Detect which cell encompasses the target text, then output its [x, y] center coordinate. 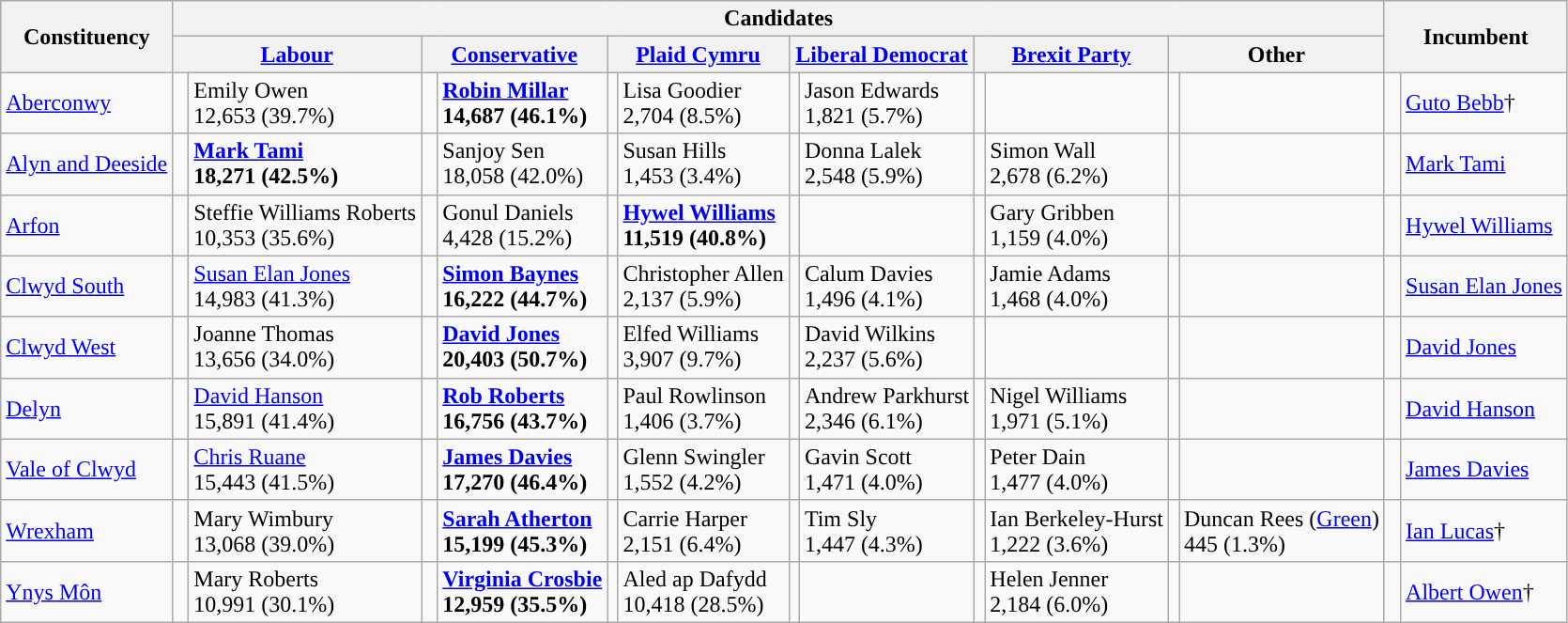
Nigel Williams1,971 (5.1%) [1077, 408]
Hywel Williams [1484, 226]
Chris Ruane15,443 (41.5%) [305, 470]
Labour [297, 55]
Candidates [779, 19]
Jamie Adams1,468 (4.0%) [1077, 286]
Liberal Democrat [881, 55]
Gonul Daniels4,428 (15.2%) [522, 226]
Carrie Harper2,151 (6.4%) [703, 530]
Mary Roberts10,991 (30.1%) [305, 592]
Constituency [86, 37]
James Davies [1484, 470]
Sanjoy Sen18,058 (42.0%) [522, 164]
Andrew Parkhurst2,346 (6.1%) [886, 408]
Emily Owen12,653 (39.7%) [305, 103]
Arfon [86, 226]
Plaid Cymru [699, 55]
Peter Dain1,477 (4.0%) [1077, 470]
Incumbent [1476, 37]
Mark Tami18,271 (42.5%) [305, 164]
Glenn Swingler1,552 (4.2%) [703, 470]
Paul Rowlinson1,406 (3.7%) [703, 408]
Simon Baynes16,222 (44.7%) [522, 286]
Vale of Clwyd [86, 470]
Joanne Thomas13,656 (34.0%) [305, 348]
Calum Davies1,496 (4.1%) [886, 286]
Steffie Williams Roberts10,353 (35.6%) [305, 226]
Guto Bebb† [1484, 103]
Hywel Williams11,519 (40.8%) [703, 226]
Wrexham [86, 530]
Lisa Goodier2,704 (8.5%) [703, 103]
Robin Millar14,687 (46.1%) [522, 103]
Christopher Allen2,137 (5.9%) [703, 286]
Ynys Môn [86, 592]
Clwyd South [86, 286]
Donna Lalek2,548 (5.9%) [886, 164]
Sarah Atherton15,199 (45.3%) [522, 530]
Delyn [86, 408]
Gavin Scott1,471 (4.0%) [886, 470]
Aberconwy [86, 103]
Ian Berkeley-Hurst1,222 (3.6%) [1077, 530]
Tim Sly1,447 (4.3%) [886, 530]
Elfed Williams3,907 (9.7%) [703, 348]
Susan Elan Jones14,983 (41.3%) [305, 286]
Mark Tami [1484, 164]
David Wilkins2,237 (5.6%) [886, 348]
Alyn and Deeside [86, 164]
Virginia Crosbie12,959 (35.5%) [522, 592]
James Davies17,270 (46.4%) [522, 470]
Rob Roberts16,756 (43.7%) [522, 408]
David Jones [1484, 348]
Jason Edwards1,821 (5.7%) [886, 103]
Brexit Party [1072, 55]
Susan Hills1,453 (3.4%) [703, 164]
David Hanson15,891 (41.4%) [305, 408]
Ian Lucas† [1484, 530]
Simon Wall2,678 (6.2%) [1077, 164]
Helen Jenner2,184 (6.0%) [1077, 592]
Clwyd West [86, 348]
David Hanson [1484, 408]
Gary Gribben1,159 (4.0%) [1077, 226]
Other [1276, 55]
Duncan Rees (Green)445 (1.3%) [1283, 530]
Mary Wimbury13,068 (39.0%) [305, 530]
David Jones20,403 (50.7%) [522, 348]
Aled ap Dafydd10,418 (28.5%) [703, 592]
Albert Owen† [1484, 592]
Susan Elan Jones [1484, 286]
Conservative [515, 55]
